Determine the [x, y] coordinate at the center of the cell enclosing the given text.  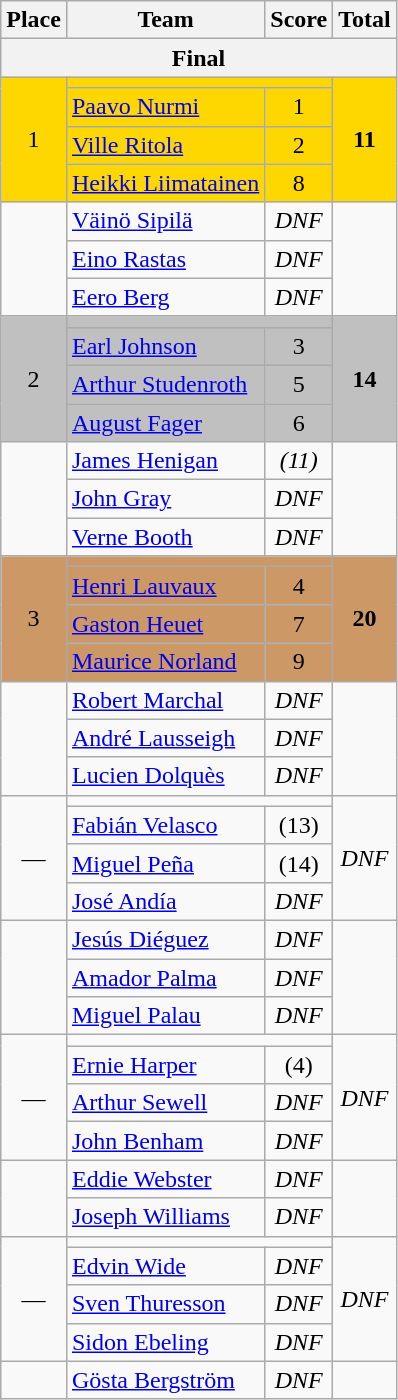
Eddie Webster [165, 1179]
6 [299, 423]
Väinö Sipilä [165, 221]
(11) [299, 461]
Ernie Harper [165, 1065]
Joseph Williams [165, 1217]
9 [299, 662]
Amador Palma [165, 977]
Eino Rastas [165, 259]
Ville Ritola [165, 145]
James Henigan [165, 461]
John Benham [165, 1141]
Total [365, 20]
(14) [299, 863]
André Lausseigh [165, 738]
Verne Booth [165, 537]
Miguel Palau [165, 1016]
(13) [299, 825]
Heikki Liimatainen [165, 183]
11 [365, 140]
Arthur Sewell [165, 1103]
Team [165, 20]
Fabián Velasco [165, 825]
(4) [299, 1065]
Score [299, 20]
Arthur Studenroth [165, 384]
Final [199, 58]
Miguel Peña [165, 863]
Sven Thuresson [165, 1304]
Lucien Dolquès [165, 776]
August Fager [165, 423]
Gaston Heuet [165, 624]
Gösta Bergström [165, 1380]
John Gray [165, 499]
Robert Marchal [165, 700]
4 [299, 586]
20 [365, 618]
Edvin Wide [165, 1266]
Maurice Norland [165, 662]
Place [34, 20]
Eero Berg [165, 297]
8 [299, 183]
Earl Johnson [165, 346]
José Andía [165, 901]
Sidon Ebeling [165, 1342]
7 [299, 624]
Jesús Diéguez [165, 939]
Henri Lauvaux [165, 586]
Paavo Nurmi [165, 107]
5 [299, 384]
14 [365, 378]
